Identify which cell holds the provided text, then report its [x, y] central coordinate. 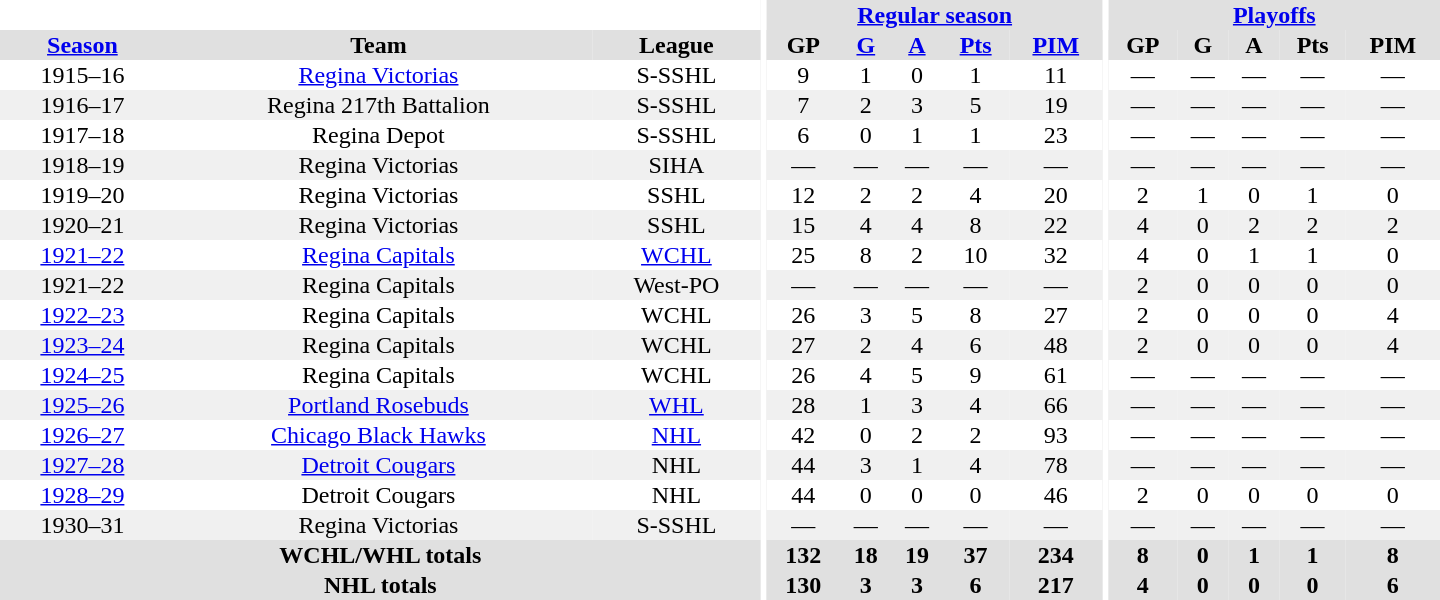
10 [975, 255]
Regina 217th Battalion [378, 105]
32 [1056, 255]
Chicago Black Hawks [378, 435]
Season [82, 45]
WHL [676, 405]
1928–29 [82, 495]
SIHA [676, 165]
1923–24 [82, 345]
Playoffs [1274, 15]
132 [803, 555]
League [676, 45]
Regular season [934, 15]
48 [1056, 345]
217 [1056, 585]
25 [803, 255]
1925–26 [82, 405]
1916–17 [82, 105]
12 [803, 195]
130 [803, 585]
23 [1056, 135]
46 [1056, 495]
78 [1056, 465]
1927–28 [82, 465]
22 [1056, 225]
1918–19 [82, 165]
NHL totals [380, 585]
1922–23 [82, 315]
42 [803, 435]
1924–25 [82, 375]
15 [803, 225]
Regina Depot [378, 135]
61 [1056, 375]
18 [866, 555]
234 [1056, 555]
28 [803, 405]
37 [975, 555]
66 [1056, 405]
7 [803, 105]
West-PO [676, 285]
1926–27 [82, 435]
20 [1056, 195]
Team [378, 45]
1920–21 [82, 225]
11 [1056, 75]
Portland Rosebuds [378, 405]
1930–31 [82, 525]
WCHL/WHL totals [380, 555]
93 [1056, 435]
1915–16 [82, 75]
1917–18 [82, 135]
1919–20 [82, 195]
